Search for the cell housing the specified text and yield its [X, Y] center coordinate. 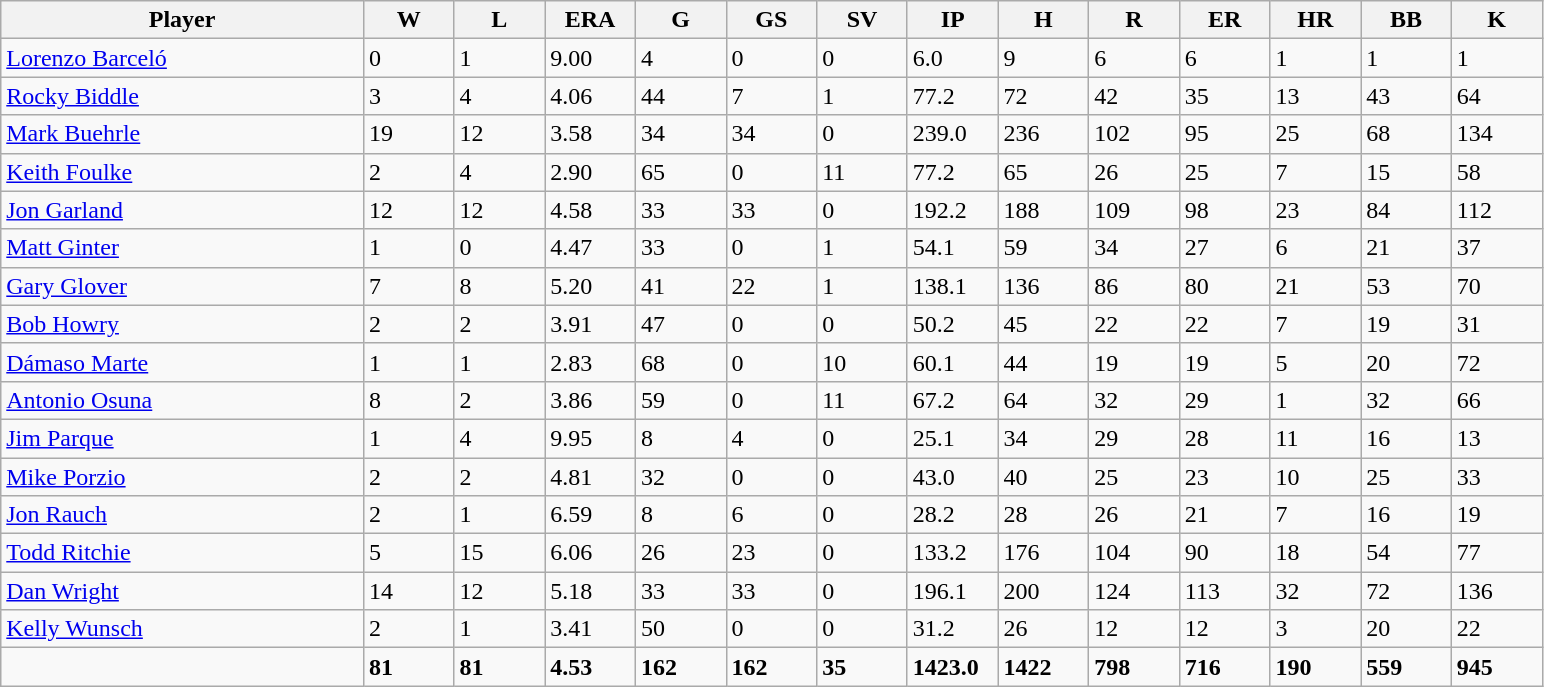
ERA [590, 20]
50.2 [952, 324]
9 [1044, 58]
41 [680, 286]
IP [952, 20]
SV [862, 20]
Keith Foulke [182, 172]
134 [1496, 134]
9.00 [590, 58]
58 [1496, 172]
HR [1316, 20]
1423.0 [952, 667]
Dan Wright [182, 591]
43.0 [952, 477]
27 [1224, 248]
109 [1134, 210]
945 [1496, 667]
ER [1224, 20]
67.2 [952, 400]
50 [680, 629]
70 [1496, 286]
4.53 [590, 667]
31.2 [952, 629]
R [1134, 20]
4.47 [590, 248]
138.1 [952, 286]
98 [1224, 210]
6.59 [590, 515]
192.2 [952, 210]
3.86 [590, 400]
176 [1044, 553]
L [500, 20]
Dámaso Marte [182, 362]
31 [1496, 324]
95 [1224, 134]
2.83 [590, 362]
9.95 [590, 438]
53 [1406, 286]
Mike Porzio [182, 477]
124 [1134, 591]
54.1 [952, 248]
236 [1044, 134]
239.0 [952, 134]
Player [182, 20]
3.58 [590, 134]
102 [1134, 134]
86 [1134, 286]
4.06 [590, 96]
28.2 [952, 515]
18 [1316, 553]
196.1 [952, 591]
25.1 [952, 438]
Jon Rauch [182, 515]
77 [1496, 553]
Antonio Osuna [182, 400]
2.90 [590, 172]
5.20 [590, 286]
Todd Ritchie [182, 553]
42 [1134, 96]
Jim Parque [182, 438]
90 [1224, 553]
84 [1406, 210]
37 [1496, 248]
6.0 [952, 58]
43 [1406, 96]
H [1044, 20]
GS [772, 20]
Gary Glover [182, 286]
3.41 [590, 629]
45 [1044, 324]
W [408, 20]
G [680, 20]
14 [408, 591]
Lorenzo Barceló [182, 58]
40 [1044, 477]
200 [1044, 591]
3.91 [590, 324]
188 [1044, 210]
1422 [1044, 667]
Mark Buehrle [182, 134]
K [1496, 20]
60.1 [952, 362]
5.18 [590, 591]
Jon Garland [182, 210]
190 [1316, 667]
Matt Ginter [182, 248]
47 [680, 324]
112 [1496, 210]
6.06 [590, 553]
133.2 [952, 553]
104 [1134, 553]
4.58 [590, 210]
66 [1496, 400]
80 [1224, 286]
Kelly Wunsch [182, 629]
113 [1224, 591]
BB [1406, 20]
716 [1224, 667]
4.81 [590, 477]
559 [1406, 667]
Rocky Biddle [182, 96]
798 [1134, 667]
54 [1406, 553]
Bob Howry [182, 324]
